Capture the cell that displays the provided text and extract its (x, y) central coordinate. 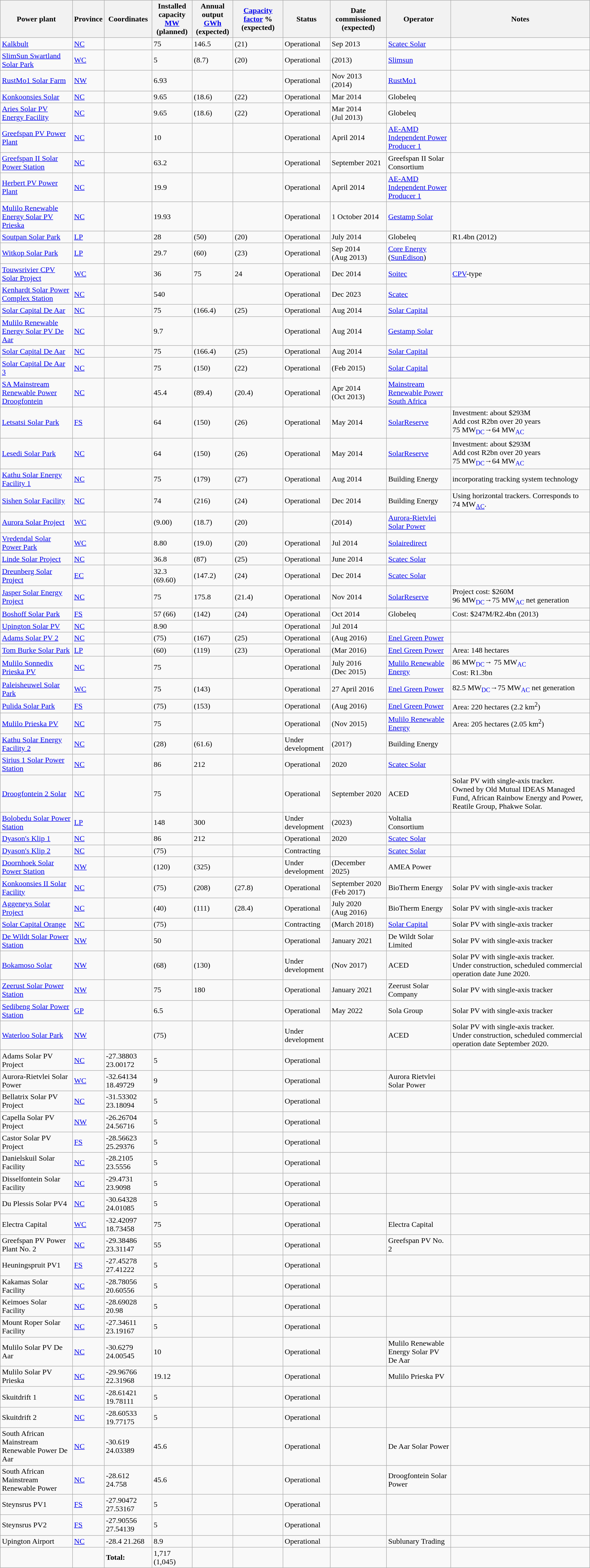
Heuningspruit PV1 (37, 1265)
Slimsun (419, 60)
Soutpan Solar Park (37, 237)
-27.34611 23.19167 (128, 1327)
Capella Solar PV Project (37, 1122)
Mulilo Sonnedix Prieska PV (37, 667)
Kathu Solar Energy Facility 1 (37, 479)
Zeerust Solar Power Station (37, 990)
Mount Roper Solar Facility (37, 1327)
Kenhardt Solar Power Complex Station (37, 294)
September 2021 (358, 163)
-26.26704 24.56716 (128, 1122)
Vredendal Solar Power Park (37, 543)
Dyason's Klip 1 (37, 839)
Boshoff Solar Park (37, 614)
Adams Solar PV 2 (37, 638)
Upington Solar PV (37, 626)
(21.4) (258, 597)
24 (258, 274)
(20.4) (258, 393)
incorporating tracking system technology (520, 479)
(December 2025) (358, 867)
9 (172, 1081)
148 (172, 822)
Sola Group (419, 1011)
Dyason's Klip 2 (37, 851)
Dreunberg Solar Project (37, 575)
Bellatrix Solar PV Project (37, 1101)
74 (172, 501)
June 2014 (358, 559)
Droogfontein Solar Power (419, 1480)
Danielskuil Solar Facility (37, 1163)
Sep 2013 (358, 44)
Sirius 1 Solar Power Station (37, 764)
Voltalia Consortium (419, 822)
Sishen Solar Facility (37, 501)
Konkoonsies II Solar Facility (37, 887)
Mulilo Solar PV Prieska (37, 1377)
Core Energy (SunEdison) (419, 253)
Solairedirect (419, 543)
8.9 (172, 1541)
Kakamas Solar Facility (37, 1286)
(27.8) (258, 887)
8.80 (172, 543)
AMEA Power (419, 867)
(9.00) (172, 522)
September 2020(Feb 2017) (358, 887)
Greefspan II Solar Power Station (37, 163)
(119) (213, 650)
Mar 2014 (358, 97)
-27.38803 23.00172 (128, 1060)
Greefspan PV No. 2 (419, 1245)
(87) (213, 559)
300 (213, 822)
Apr 2014(Oct 2013) (358, 393)
-28.612 24.758 (128, 1480)
July 2020(Aug 2016) (358, 908)
Jasper Solar Energy Project (37, 597)
(61.6) (213, 744)
Aggeneys Solar Project (37, 908)
8.90 (172, 626)
-28.56623 25.29376 (128, 1142)
(120) (172, 867)
180 (213, 990)
-27.45278 27.41222 (128, 1265)
Keimoes Solar Facility (37, 1307)
Capacity factor % (expected) (258, 19)
(21) (258, 44)
(8.7) (213, 60)
(147.2) (213, 575)
-27.90556 27.54139 (128, 1525)
(40) (172, 908)
Doornhoek Solar Power Station (37, 867)
(Feb 2015) (358, 368)
Status (306, 19)
South African Mainstream Renewable Power De Aar (37, 1447)
Konkoonsies Solar (37, 97)
(325) (213, 867)
Power plant (37, 19)
Greefspan PV Power Plant (37, 138)
86 MWDC→ 75 MWACCost: R1.3bn (520, 667)
(28.4) (258, 908)
-30.64328 24.01085 (128, 1204)
(18.7) (213, 522)
Mar 2014(Jul 2013) (358, 113)
-32.64134 18.49729 (128, 1081)
-30.619 24.03389 (128, 1447)
Disselfontein Solar Facility (37, 1183)
Greefspan II Solar Consortium (419, 163)
(142) (213, 614)
(19.0) (213, 543)
(Nov 2017) (358, 965)
-28.2105 23.5556 (128, 1163)
Aurora Rietvlei Solar Power (419, 1081)
55 (172, 1245)
Datecommissioned (expected) (358, 19)
9.7 (172, 331)
82.5 MWDC→75 MWAC net generation (520, 689)
19.9 (172, 187)
July 2016(Dec 2015) (358, 667)
32.3 (69.60) (172, 575)
Coordinates (128, 19)
Dec 2023 (358, 294)
Skuitdrift 1 (37, 1397)
(27) (258, 479)
-28.69028 20.98 (128, 1307)
(201?) (358, 744)
Bolobedu Solar Power Station (37, 822)
(68) (172, 965)
-28.4 21.268 (128, 1541)
Operator (419, 19)
-28.60533 19.77175 (128, 1418)
Aries Solar PV Energy Facility (37, 113)
Adams Solar PV Project (37, 1060)
36 (172, 274)
Sublunary Trading (419, 1541)
Installed capacityMW(planned) (172, 19)
RustMo1 Solar Farm (37, 81)
-28.61421 19.78111 (128, 1397)
63.2 (172, 163)
146.5 (213, 44)
July 2014 (358, 237)
-30.6279 24.00545 (128, 1352)
19.12 (172, 1377)
-29.38486 23.31147 (128, 1245)
Sedibeng Solar Power Station (37, 1011)
29.7 (172, 253)
(50) (213, 237)
-27.90472 27.53167 (128, 1505)
Steynsrus PV1 (37, 1505)
Solar Capital De Aar 3 (37, 368)
(March 2018) (358, 924)
Total: (128, 1558)
Tom Burke Solar Park (37, 650)
-28.78056 20.60556 (128, 1286)
Herbert PV Power Plant (37, 187)
Mulilo Solar PV De Aar (37, 1352)
May 2022 (358, 1011)
(2013) (358, 60)
EC (88, 575)
SlimSun Swartland Solar Park (37, 60)
Linde Solar Project (37, 559)
SA Mainstream Renewable Power Droogfontein (37, 393)
Upington Airport (37, 1541)
Aurora Solar Project (37, 522)
Scatec (419, 294)
50 (172, 941)
(111) (213, 908)
175.8 (213, 597)
(167) (213, 638)
Kalkbult (37, 44)
De Aar Solar Power (419, 1447)
19.93 (172, 216)
(153) (213, 706)
Pulida Solar Park (37, 706)
Province (88, 19)
(208) (213, 887)
Touwsrivier CPV Solar Project (37, 274)
CPV-type (520, 274)
Witkop Solar Park (37, 253)
Du Plessis Solar PV4 (37, 1204)
(2023) (358, 822)
45.4 (172, 393)
Project cost: $260M96 MWDC→75 MWAC net generation (520, 597)
Cost: $247M/R2.4bn (2013) (520, 614)
Steynsrus PV2 (37, 1525)
R1.4bn (2012) (520, 237)
6.5 (172, 1011)
-32.42097 18.73458 (128, 1224)
Notes (520, 19)
Solar PV with single-axis tracker.Under construction, scheduled commercial operation date June 2020. (520, 965)
Letsatsi Solar Park (37, 423)
-29.4731 23.9098 (128, 1183)
Sep 2014(Aug 2013) (358, 253)
(Nov 2015) (358, 723)
Oct 2014 (358, 614)
Castor Solar PV Project (37, 1142)
RustMo1 (419, 81)
Skuitdrift 2 (37, 1418)
Mulilo Renewable Energy Solar PV Prieska (37, 216)
27 April 2016 (358, 689)
1 October 2014 (358, 216)
Area: 220 hectares (2.2 km2) (520, 706)
(179) (213, 479)
De Wildt Solar Power Station (37, 941)
-29.96766 22.31968 (128, 1377)
Bokamoso Solar (37, 965)
6.93 (172, 81)
Area: 205 hectares (2.05 km2) (520, 723)
Kathu Solar Energy Facility 2 (37, 744)
540 (172, 294)
(89.4) (213, 393)
Soitec (419, 274)
South African Mainstream Renewable Power (37, 1480)
28 (172, 237)
Solar Capital Orange (37, 924)
Annual outputGWh (expected) (213, 19)
De Wildt Solar Limited (419, 941)
Nov 2013(2014) (358, 81)
Nov 2014 (358, 597)
Greefspan PV Power Plant No. 2 (37, 1245)
Lesedi Solar Park (37, 453)
Using horizontal trackers. Corresponds to 74 MWAC. (520, 501)
(2014) (358, 522)
Droogfontein 2 Solar (37, 793)
Waterloo Solar Park (37, 1035)
(28) (172, 744)
Zeerust Solar Company (419, 990)
-31.53302 23.18094 (128, 1101)
GP (88, 1011)
September 2020 (358, 793)
Solar PV with single-axis tracker. Owned by Old Mutual IDEAS Managed Fund, African Rainbow Energy and Power, Reatile Group, Phakwe Solar. (520, 793)
(216) (213, 501)
(130) (213, 965)
36.8 (172, 559)
57 (66) (172, 614)
(Mar 2016) (358, 650)
1,717 (1,045) (172, 1558)
(143) (213, 689)
Paleisheuwel Solar Park (37, 689)
Solar PV with single-axis tracker.Under construction, scheduled commercial operation date September 2020. (520, 1035)
Mainstream Renewable Power South Africa (419, 393)
Area: 148 hectares (520, 650)
